Pinpoint the cell where the given text exists, returning its [X, Y] midpoint coordinate. 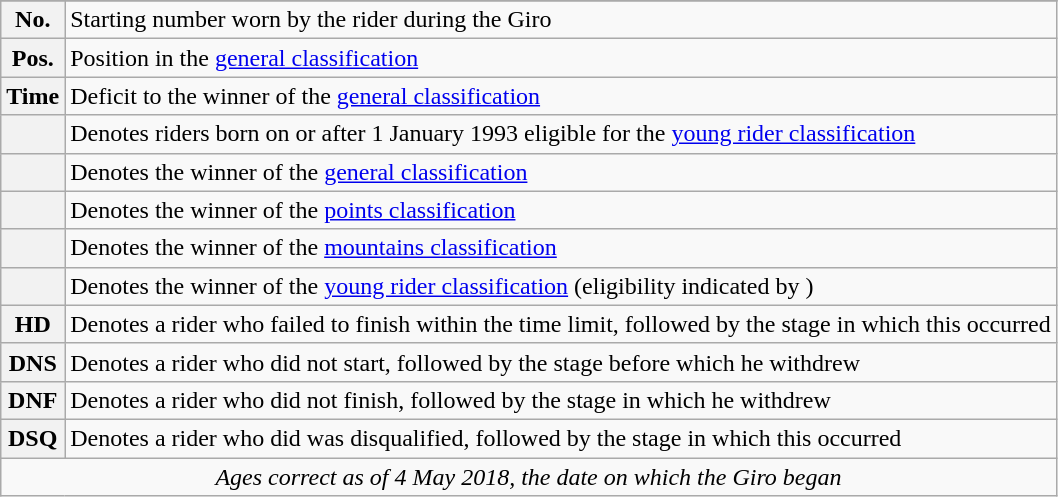
Denotes the winner of the general classification [561, 172]
No. [33, 20]
DNF [33, 400]
Starting number worn by the rider during the Giro [561, 20]
HD [33, 324]
DSQ [33, 438]
Denotes the winner of the points classification [561, 210]
Denotes a rider who did not finish, followed by the stage in which he withdrew [561, 400]
Time [33, 96]
Denotes riders born on or after 1 January 1993 eligible for the young rider classification [561, 134]
Denotes a rider who did not start, followed by the stage before which he withdrew [561, 362]
Denotes a rider who failed to finish within the time limit, followed by the stage in which this occurred [561, 324]
Denotes the winner of the mountains classification [561, 248]
Denotes the winner of the young rider classification (eligibility indicated by ) [561, 286]
Deficit to the winner of the general classification [561, 96]
Position in the general classification [561, 58]
Denotes a rider who did was disqualified, followed by the stage in which this occurred [561, 438]
Ages correct as of 4 May 2018, the date on which the Giro began [528, 477]
Pos. [33, 58]
DNS [33, 362]
